From the cell containing the given text, extract its center point as (X, Y) coordinate. 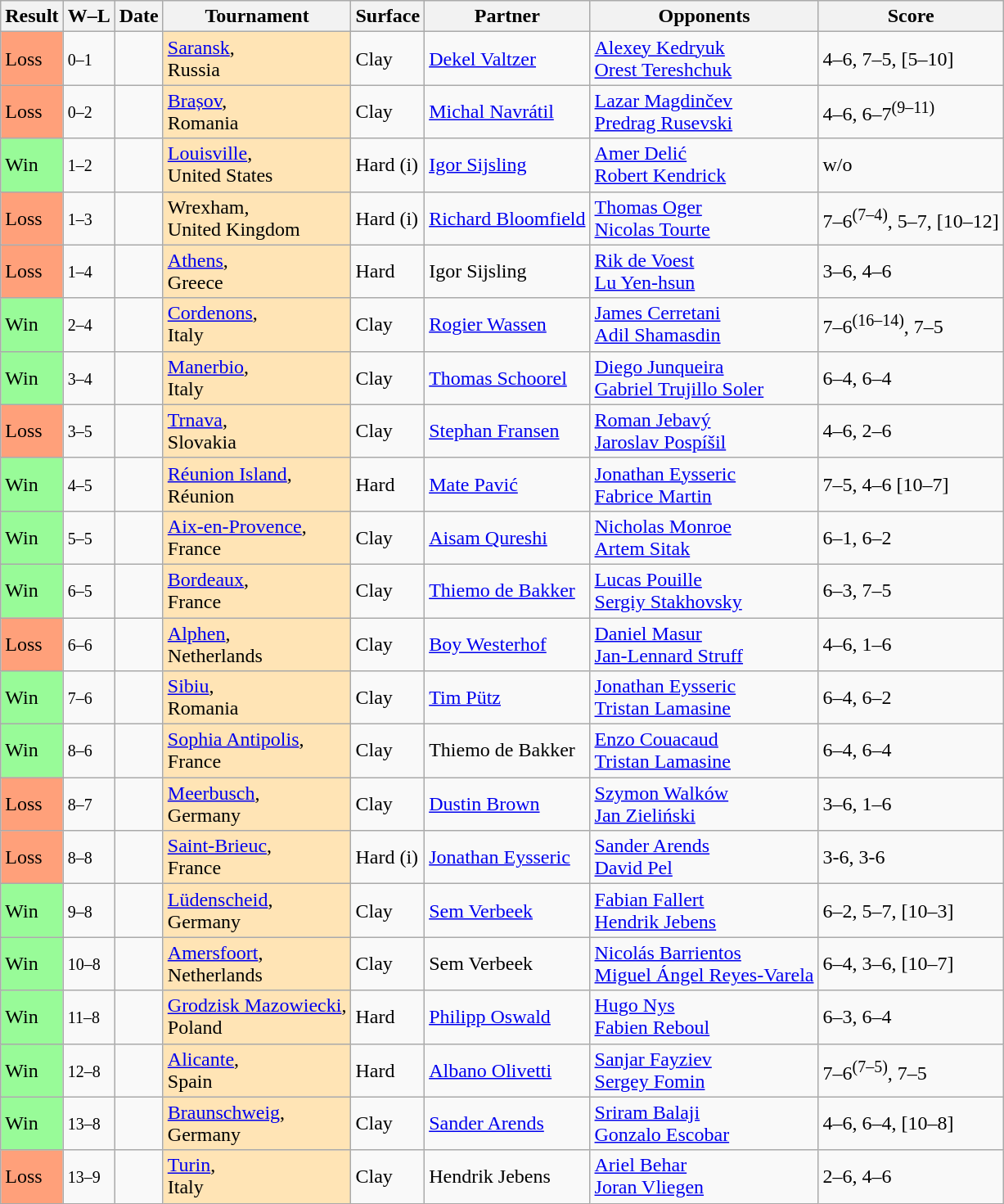
Lüdenscheid, Germany (257, 910)
1–4 (88, 272)
3–6, 4–6 (911, 272)
Lazar Magdinčev Predrag Rusevski (704, 111)
7–6(7–4), 5–7, [10–12] (911, 218)
Rogier Wassen (507, 324)
Partner (507, 16)
7–6(16–14), 7–5 (911, 324)
6–3, 6–4 (911, 1017)
Trnava, Slovakia (257, 431)
Hugo Nys Fabien Reboul (704, 1017)
Sophia Antipolis, France (257, 751)
Michal Navrátil (507, 111)
6–5 (88, 591)
7–6(7–5), 7–5 (911, 1071)
Lucas Pouille Sergiy Stakhovsky (704, 591)
Score (911, 16)
12–8 (88, 1071)
Thomas Oger Nicolas Tourte (704, 218)
Amersfoort, Netherlands (257, 964)
11–8 (88, 1017)
3–4 (88, 378)
8–8 (88, 858)
Nicholas Monroe Artem Sitak (704, 537)
Tim Pütz (507, 697)
Sander Arends David Pel (704, 858)
3–5 (88, 431)
Saint-Brieuc, France (257, 858)
Hendrik Jebens (507, 1177)
Saransk, Russia (257, 59)
Daniel Masur Jan-Lennard Struff (704, 643)
Alexey Kedryuk Orest Tereshchuk (704, 59)
James Cerretani Adil Shamasdin (704, 324)
Dustin Brown (507, 804)
6–6 (88, 643)
Surface (388, 16)
Dekel Valtzer (507, 59)
Aix-en-Provence, France (257, 537)
1–3 (88, 218)
Wrexham, United Kingdom (257, 218)
0–2 (88, 111)
Cordenons, Italy (257, 324)
4–6, 6–7(9–11) (911, 111)
Sanjar Fayziev Sergey Fomin (704, 1071)
Fabian Fallert Hendrik Jebens (704, 910)
13–9 (88, 1177)
Rik de Voest Lu Yen-hsun (704, 272)
Roman Jebavý Jaroslav Pospíšil (704, 431)
Szymon Walków Jan Zieliński (704, 804)
Sibiu, Romania (257, 697)
Jonathan Eysseric Fabrice Martin (704, 485)
Louisville, United States (257, 165)
6–4, 3–6, [10–7] (911, 964)
Manerbio, Italy (257, 378)
Braunschweig, Germany (257, 1123)
Albano Olivetti (507, 1071)
7–6 (88, 697)
8–6 (88, 751)
6–1, 6–2 (911, 537)
4–6, 6–4, [10–8] (911, 1123)
Philipp Oswald (507, 1017)
Turin, Italy (257, 1177)
Nicolás Barrientos Miguel Ángel Reyes-Varela (704, 964)
4–5 (88, 485)
W–L (88, 16)
Boy Westerhof (507, 643)
9–8 (88, 910)
Opponents (704, 16)
Réunion Island, Réunion (257, 485)
Sander Arends (507, 1123)
2–6, 4–6 (911, 1177)
4–6, 7–5, [5–10] (911, 59)
Mate Pavić (507, 485)
0–1 (88, 59)
1–2 (88, 165)
Ariel Behar Joran Vliegen (704, 1177)
10–8 (88, 964)
Brașov, Romania (257, 111)
3–6, 1–6 (911, 804)
Richard Bloomfield (507, 218)
13–8 (88, 1123)
Meerbusch, Germany (257, 804)
6–4, 6–2 (911, 697)
4–6, 1–6 (911, 643)
Alicante, Spain (257, 1071)
4–6, 2–6 (911, 431)
Diego Junqueira Gabriel Trujillo Soler (704, 378)
Date (139, 16)
Aisam Qureshi (507, 537)
6–2, 5–7, [10–3] (911, 910)
Jonathan Eysseric (507, 858)
Result (32, 16)
8–7 (88, 804)
Thomas Schoorel (507, 378)
5–5 (88, 537)
Enzo Couacaud Tristan Lamasine (704, 751)
3-6, 3-6 (911, 858)
Tournament (257, 16)
2–4 (88, 324)
6–3, 7–5 (911, 591)
7–5, 4–6 [10–7] (911, 485)
Jonathan Eysseric Tristan Lamasine (704, 697)
Alphen, Netherlands (257, 643)
Amer Delić Robert Kendrick (704, 165)
Bordeaux, France (257, 591)
Grodzisk Mazowiecki, Poland (257, 1017)
Athens, Greece (257, 272)
Sriram Balaji Gonzalo Escobar (704, 1123)
w/o (911, 165)
Stephan Fransen (507, 431)
